Return (X, Y) of the center of cell containing provided text 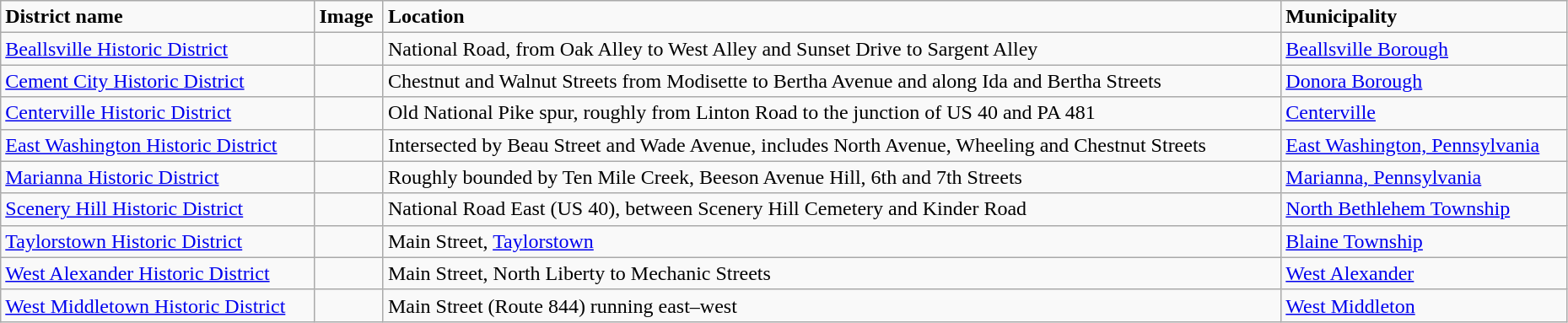
Main Street, Taylorstown (832, 241)
Marianna, Pennsylvania (1424, 177)
West Middleton (1424, 305)
Centerville Historic District (158, 113)
Roughly bounded by Ten Mile Creek, Beeson Avenue Hill, 6th and 7th Streets (832, 177)
Centerville (1424, 113)
Beallsville Borough (1424, 49)
Blaine Township (1424, 241)
East Washington Historic District (158, 145)
Intersected by Beau Street and Wade Avenue, includes North Avenue, Wheeling and Chestnut Streets (832, 145)
District name (158, 17)
Marianna Historic District (158, 177)
Municipality (1424, 17)
Chestnut and Walnut Streets from Modisette to Bertha Avenue and along Ida and Bertha Streets (832, 81)
Cement City Historic District (158, 81)
East Washington, Pennsylvania (1424, 145)
Old National Pike spur, roughly from Linton Road to the junction of US 40 and PA 481 (832, 113)
Main Street (Route 844) running east–west (832, 305)
National Road, from Oak Alley to West Alley and Sunset Drive to Sargent Alley (832, 49)
Scenery Hill Historic District (158, 209)
Image (349, 17)
Main Street, North Liberty to Mechanic Streets (832, 273)
West Middletown Historic District (158, 305)
National Road East (US 40), between Scenery Hill Cemetery and Kinder Road (832, 209)
West Alexander Historic District (158, 273)
Donora Borough (1424, 81)
West Alexander (1424, 273)
North Bethlehem Township (1424, 209)
Beallsville Historic District (158, 49)
Taylorstown Historic District (158, 241)
Location (832, 17)
